Search for the cell housing the specified text and yield its [x, y] center coordinate. 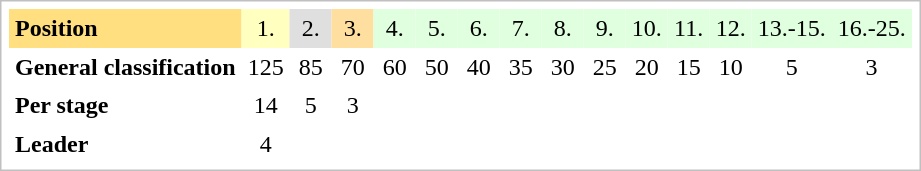
13.-15. [792, 28]
6. [479, 28]
35 [521, 66]
5. [437, 28]
40 [479, 66]
3. [353, 28]
12. [731, 28]
30 [563, 66]
85 [311, 66]
2. [311, 28]
10 [731, 66]
9. [605, 28]
8. [563, 28]
General classification [126, 66]
1. [266, 28]
Position [126, 28]
60 [395, 66]
16.-25. [872, 28]
15 [689, 66]
14 [266, 105]
4 [266, 143]
Per stage [126, 105]
20 [647, 66]
50 [437, 66]
10. [647, 28]
Leader [126, 143]
7. [521, 28]
125 [266, 66]
25 [605, 66]
11. [689, 28]
70 [353, 66]
4. [395, 28]
